Return the (x, y) coordinate for the center point of the cell that contains the specified text.  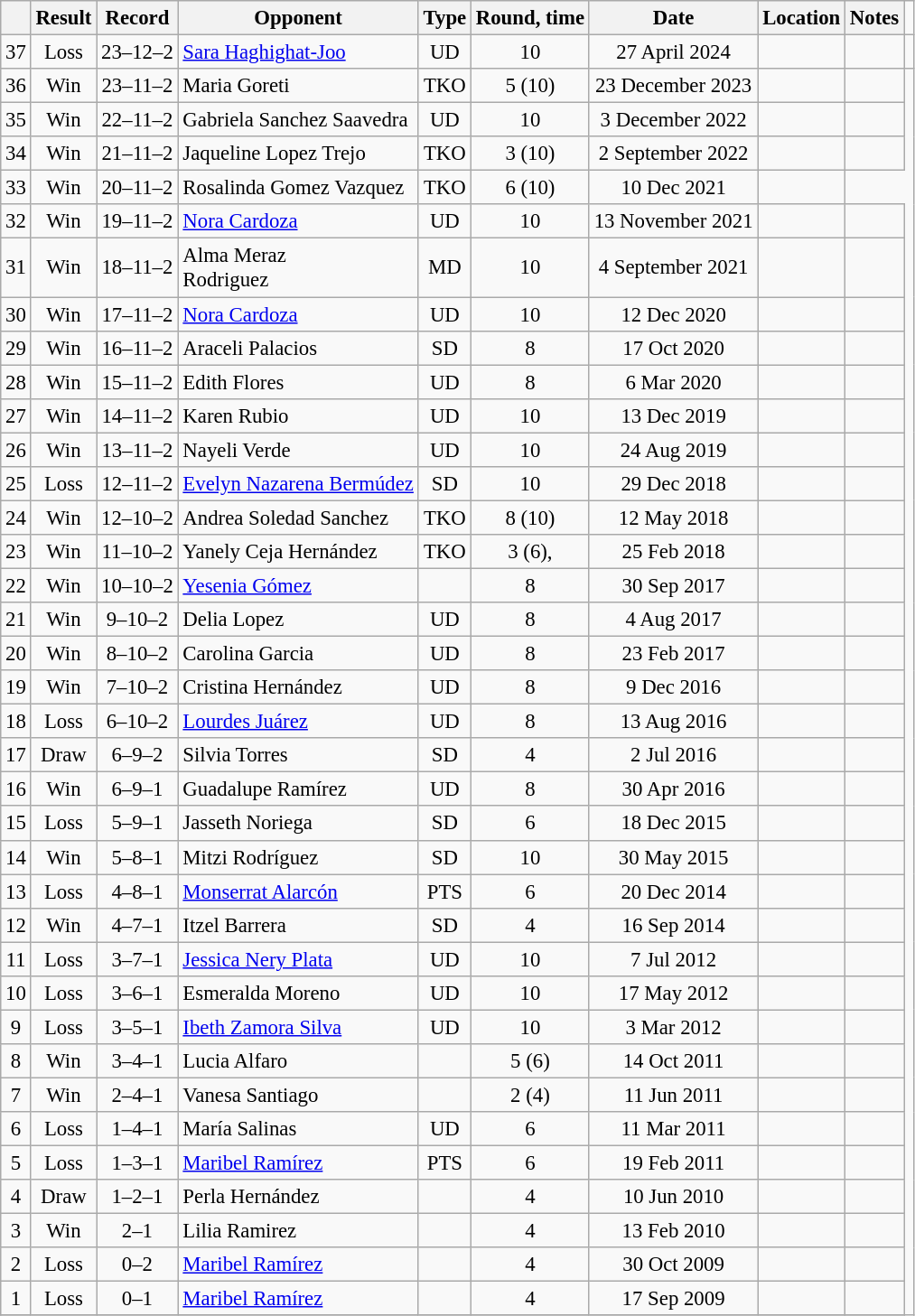
13 Feb 2010 (673, 1231)
3 December 2022 (673, 120)
Yesenia Gómez (298, 585)
2 Jul 2016 (673, 755)
34 (16, 154)
0–2 (137, 1265)
11 Mar 2011 (673, 1129)
17 (16, 755)
28 (16, 382)
6 Mar 2020 (673, 382)
Delia Lopez (298, 620)
14–11–2 (137, 415)
24 Aug 2019 (673, 450)
20 (16, 654)
Karen Rubio (298, 415)
Perla Hernández (298, 1197)
Lucia Alfaro (298, 1061)
14 Oct 2011 (673, 1061)
Yanely Ceja Hernández (298, 552)
Alma MerazRodriguez (298, 267)
2–1 (137, 1231)
Round, time (529, 18)
Monserrat Alarcón (298, 891)
31 (16, 267)
3–4–1 (137, 1061)
26 (16, 450)
20–11–2 (137, 188)
17 Oct 2020 (673, 348)
2 (4) (529, 1095)
25 (16, 484)
Andrea Soledad Sanchez (298, 518)
Lourdes Juárez (298, 722)
6–9–1 (137, 789)
2 (16, 1265)
6 (10) (529, 188)
Vanesa Santiago (298, 1095)
27 (16, 415)
22–11–2 (137, 120)
17–11–2 (137, 314)
12–11–2 (137, 484)
2 September 2022 (673, 154)
3 (16, 1231)
Silvia Torres (298, 755)
13 (16, 891)
30 Oct 2009 (673, 1265)
Esmeralda Moreno (298, 994)
17 Sep 2009 (673, 1299)
3 Mar 2012 (673, 1027)
20 Dec 2014 (673, 891)
5 (16, 1163)
12 (16, 925)
22 (16, 585)
3 (6), (529, 552)
16 Sep 2014 (673, 925)
Ibeth Zamora Silva (298, 1027)
7 Jul 2012 (673, 959)
19–11–2 (137, 221)
Result (63, 18)
18 Dec 2015 (673, 824)
Carolina Garcia (298, 654)
10 Jun 2010 (673, 1197)
Type (444, 18)
Guadalupe Ramírez (298, 789)
8–10–2 (137, 654)
24 (16, 518)
Mitzi Rodríguez (298, 857)
1 (16, 1299)
5–9–1 (137, 824)
MD (444, 267)
33 (16, 188)
8 (10) (529, 518)
11 Jun 2011 (673, 1095)
11–10–2 (137, 552)
9 (16, 1027)
Maria Goreti (298, 86)
3–5–1 (137, 1027)
36 (16, 86)
29 Dec 2018 (673, 484)
30 (16, 314)
29 (16, 348)
3–7–1 (137, 959)
1–2–1 (137, 1197)
25 Feb 2018 (673, 552)
13 November 2021 (673, 221)
Cristina Hernández (298, 687)
2–4–1 (137, 1095)
13–11–2 (137, 450)
16 (16, 789)
21 (16, 620)
Opponent (298, 18)
12 Dec 2020 (673, 314)
23 December 2023 (673, 86)
14 (16, 857)
4 Aug 2017 (673, 620)
Rosalinda Gomez Vazquez (298, 188)
Jasseth Noriega (298, 824)
Record (137, 18)
30 May 2015 (673, 857)
27 April 2024 (673, 52)
37 (16, 52)
7–10–2 (137, 687)
Lilia Ramirez (298, 1231)
7 (16, 1095)
Sara Haghighat-Joo (298, 52)
35 (16, 120)
0–1 (137, 1299)
18 (16, 722)
9–10–2 (137, 620)
5 (10) (529, 86)
Evelyn Nazarena Bermúdez (298, 484)
12 May 2018 (673, 518)
9 Dec 2016 (673, 687)
23 (16, 552)
Edith Flores (298, 382)
Araceli Palacios (298, 348)
18–11–2 (137, 267)
3–6–1 (137, 994)
10 Dec 2021 (673, 188)
10–10–2 (137, 585)
4–8–1 (137, 891)
1–3–1 (137, 1163)
16–11–2 (137, 348)
13 Dec 2019 (673, 415)
4–7–1 (137, 925)
5 (6) (529, 1061)
3 (10) (529, 154)
23–11–2 (137, 86)
5–8–1 (137, 857)
19 (16, 687)
Date (673, 18)
30 Apr 2016 (673, 789)
Jessica Nery Plata (298, 959)
6–10–2 (137, 722)
Notes (874, 18)
23–12–2 (137, 52)
17 May 2012 (673, 994)
María Salinas (298, 1129)
30 Sep 2017 (673, 585)
32 (16, 221)
11 (16, 959)
Jaqueline Lopez Trejo (298, 154)
21–11–2 (137, 154)
Nayeli Verde (298, 450)
6–9–2 (137, 755)
19 Feb 2011 (673, 1163)
Gabriela Sanchez Saavedra (298, 120)
Location (802, 18)
15–11–2 (137, 382)
23 Feb 2017 (673, 654)
15 (16, 824)
13 Aug 2016 (673, 722)
4 September 2021 (673, 267)
Itzel Barrera (298, 925)
1–4–1 (137, 1129)
12–10–2 (137, 518)
